Search for the cell housing the specified text and yield its (X, Y) center coordinate. 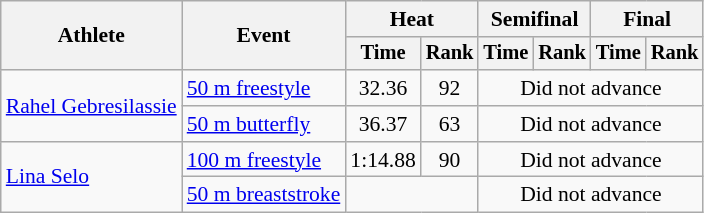
100 m freestyle (264, 160)
Semifinal (534, 19)
50 m freestyle (264, 88)
Athlete (92, 36)
32.36 (382, 88)
1:14.88 (382, 160)
50 m breaststroke (264, 195)
Final (647, 19)
90 (450, 160)
50 m butterfly (264, 124)
Heat (412, 19)
92 (450, 88)
Lina Selo (92, 178)
63 (450, 124)
Rahel Gebresilassie (92, 106)
Event (264, 36)
36.37 (382, 124)
